Locate the cell with the specified text and output its [X, Y] center coordinate. 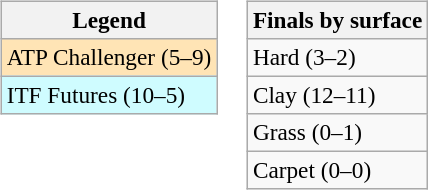
Clay (12–11) [337, 95]
Finals by surface [337, 20]
Grass (0–1) [337, 133]
ITF Futures (10–5) [108, 95]
ATP Challenger (5–9) [108, 57]
Hard (3–2) [337, 57]
Legend [108, 20]
Carpet (0–0) [337, 171]
